Pinpoint the cell where the given text exists, returning its (x, y) midpoint coordinate. 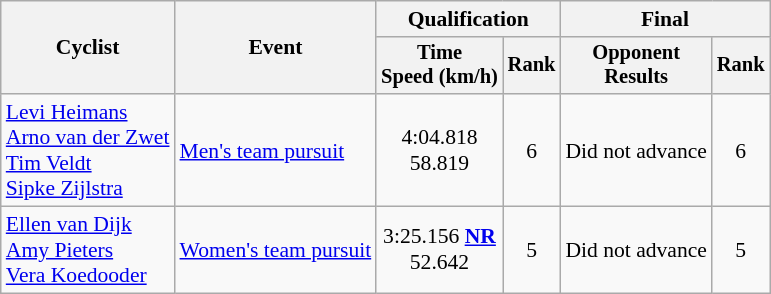
Men's team pursuit (276, 150)
3:25.156 NR52.642 (440, 250)
OpponentResults (636, 66)
Event (276, 48)
Cyclist (88, 48)
4:04.81858.819 (440, 150)
TimeSpeed (km/h) (440, 66)
Final (664, 19)
Ellen van DijkAmy PietersVera Koedooder (88, 250)
Women's team pursuit (276, 250)
Levi HeimansArno van der ZwetTim VeldtSipke Zijlstra (88, 150)
Qualification (468, 19)
